Scan for the cell matching the given text and deliver its (x, y) coordinate at center. 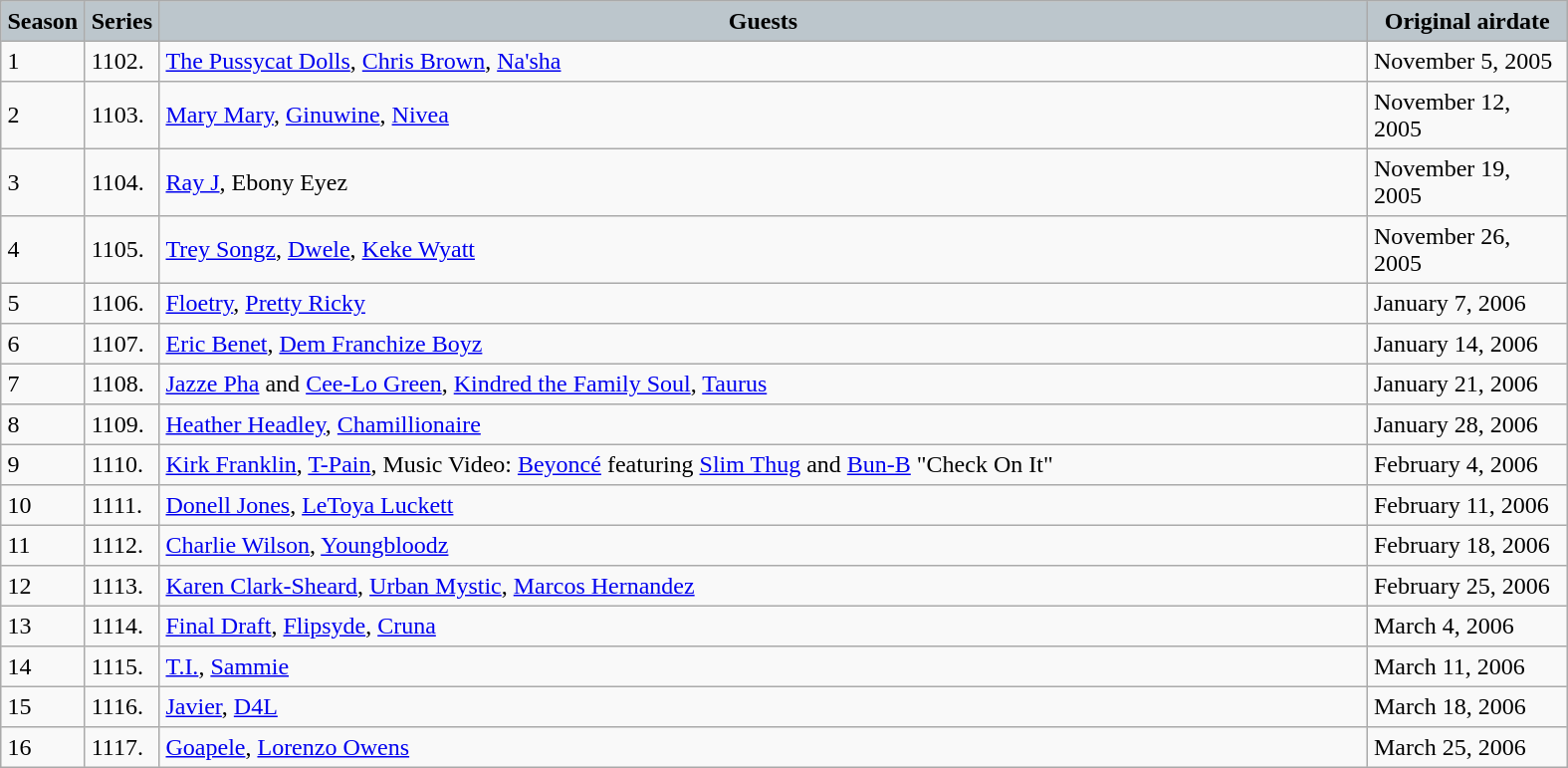
Eric Benet, Dem Franchize Boyz (764, 344)
March 4, 2006 (1467, 626)
1111. (121, 505)
8 (43, 424)
4 (43, 250)
12 (43, 586)
March 18, 2006 (1467, 706)
The Pussycat Dolls, Chris Brown, Na'sha (764, 61)
5 (43, 303)
13 (43, 626)
1108. (121, 384)
Season (43, 21)
Heather Headley, Chamillionaire (764, 424)
1116. (121, 706)
Javier, D4L (764, 706)
1114. (121, 626)
1117. (121, 747)
6 (43, 344)
1103. (121, 116)
February 25, 2006 (1467, 586)
Donell Jones, LeToya Luckett (764, 505)
1115. (121, 666)
9 (43, 464)
February 18, 2006 (1467, 545)
1106. (121, 303)
1113. (121, 586)
1110. (121, 464)
February 4, 2006 (1467, 464)
7 (43, 384)
March 25, 2006 (1467, 747)
1 (43, 61)
Original airdate (1467, 21)
Trey Songz, Dwele, Keke Wyatt (764, 250)
3 (43, 182)
January 14, 2006 (1467, 344)
January 28, 2006 (1467, 424)
Charlie Wilson, Youngbloodz (764, 545)
November 26, 2005 (1467, 250)
1105. (121, 250)
February 11, 2006 (1467, 505)
November 12, 2005 (1467, 116)
Kirk Franklin, T-Pain, Music Video: Beyoncé featuring Slim Thug and Bun-B "Check On It" (764, 464)
March 11, 2006 (1467, 666)
1109. (121, 424)
16 (43, 747)
Floetry, Pretty Ricky (764, 303)
11 (43, 545)
1112. (121, 545)
January 21, 2006 (1467, 384)
Goapele, Lorenzo Owens (764, 747)
10 (43, 505)
January 7, 2006 (1467, 303)
Jazze Pha and Cee-Lo Green, Kindred the Family Soul, Taurus (764, 384)
1107. (121, 344)
15 (43, 706)
Series (121, 21)
Karen Clark-Sheard, Urban Mystic, Marcos Hernandez (764, 586)
Ray J, Ebony Eyez (764, 182)
1102. (121, 61)
November 19, 2005 (1467, 182)
Final Draft, Flipsyde, Cruna (764, 626)
November 5, 2005 (1467, 61)
T.I., Sammie (764, 666)
1104. (121, 182)
Mary Mary, Ginuwine, Nivea (764, 116)
14 (43, 666)
Guests (764, 21)
2 (43, 116)
